Search for the cell housing the specified text and yield its (x, y) center coordinate. 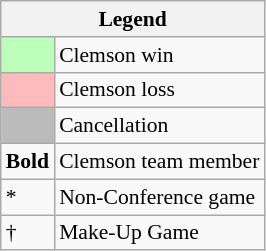
Clemson loss (159, 90)
Non-Conference game (159, 197)
Clemson win (159, 55)
Cancellation (159, 126)
Make-Up Game (159, 233)
† (28, 233)
Legend (133, 19)
* (28, 197)
Bold (28, 162)
Clemson team member (159, 162)
